Capture the cell that displays the provided text and extract its [x, y] central coordinate. 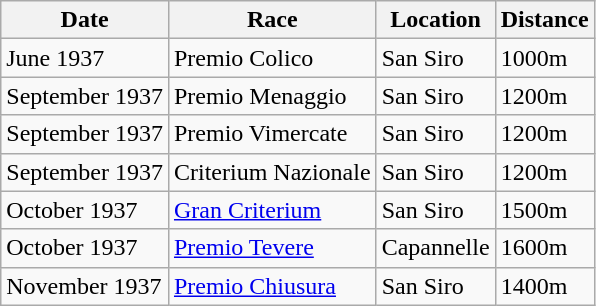
1400m [544, 286]
1600m [544, 248]
Criterium Nazionale [272, 172]
June 1937 [85, 58]
Premio Menaggio [272, 96]
November 1937 [85, 286]
Capannelle [436, 248]
Gran Criterium [272, 210]
Race [272, 20]
1500m [544, 210]
Date [85, 20]
Premio Tevere [272, 248]
Premio Vimercate [272, 134]
Location [436, 20]
1000m [544, 58]
Premio Chiusura [272, 286]
Premio Colico [272, 58]
Distance [544, 20]
